Locate the cell with the specified text and output its (X, Y) center coordinate. 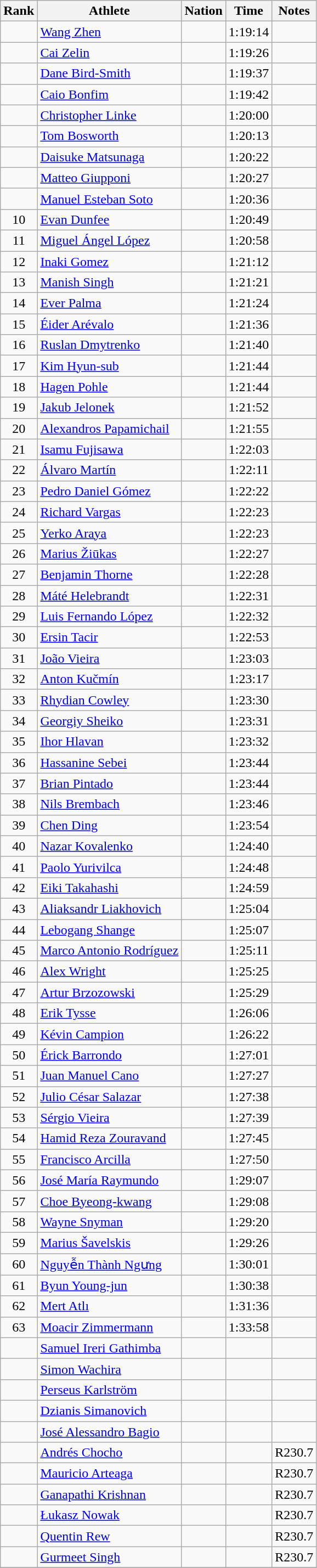
50 (19, 1055)
10 (19, 219)
Francisco Arcilla (110, 1159)
34 (19, 721)
1:26:22 (248, 1034)
1:26:06 (248, 1013)
45 (19, 951)
1:19:14 (248, 32)
Álvaro Martín (110, 470)
Sérgio Vieira (110, 1118)
1:23:17 (248, 679)
Rhydian Cowley (110, 700)
Marius Šavelskis (110, 1243)
Kévin Campion (110, 1034)
28 (19, 595)
33 (19, 700)
51 (19, 1076)
31 (19, 658)
Choe Byeong-kwang (110, 1201)
1:23:03 (248, 658)
1:24:48 (248, 867)
Isamu Fujisawa (110, 449)
58 (19, 1222)
Andrés Chocho (110, 1453)
1:30:01 (248, 1264)
Máté Helebrandt (110, 595)
32 (19, 679)
1:25:25 (248, 972)
Rank (19, 11)
39 (19, 825)
25 (19, 533)
1:19:26 (248, 53)
Nguyễn Thành Ngưng (110, 1264)
Alexandros Papamichail (110, 428)
12 (19, 262)
Evan Dunfee (110, 219)
1:21:52 (248, 408)
Benjamin Thorne (110, 574)
62 (19, 1306)
35 (19, 742)
1:21:12 (248, 262)
38 (19, 804)
Yerko Araya (110, 533)
Łukasz Nowak (110, 1515)
Hamid Reza Zouravand (110, 1138)
15 (19, 324)
Ganapathi Krishnan (110, 1494)
1:27:38 (248, 1097)
Marius Žiūkas (110, 554)
Erik Tysse (110, 1013)
Aliaksandr Liakhovich (110, 909)
1:21:24 (248, 303)
José María Raymundo (110, 1180)
1:22:53 (248, 638)
Chen Ding (110, 825)
37 (19, 783)
Hagen Pohle (110, 387)
Perseus Karlström (110, 1390)
Matteo Giupponi (110, 178)
1:27:39 (248, 1118)
Luis Fernando López (110, 617)
55 (19, 1159)
Daisuke Matsunaga (110, 157)
19 (19, 408)
1:23:30 (248, 700)
1:24:59 (248, 888)
Georgiy Sheiko (110, 721)
1:33:58 (248, 1327)
Dzianis Simanovich (110, 1411)
Inaki Gomez (110, 262)
1:22:03 (248, 449)
Tom Bosworth (110, 136)
Lebogang Shange (110, 930)
21 (19, 449)
56 (19, 1180)
1:24:40 (248, 846)
1:22:27 (248, 554)
Mauricio Arteaga (110, 1474)
Quentin Rew (110, 1536)
Ruslan Dmytrenko (110, 345)
1:20:27 (248, 178)
Éider Arévalo (110, 324)
1:23:54 (248, 825)
46 (19, 972)
Athlete (110, 11)
Jakub Jelonek (110, 408)
27 (19, 574)
Juan Manuel Cano (110, 1076)
1:27:50 (248, 1159)
Simon Wachira (110, 1369)
1:29:07 (248, 1180)
1:20:36 (248, 199)
João Vieira (110, 658)
Alex Wright (110, 972)
1:21:36 (248, 324)
1:29:26 (248, 1243)
17 (19, 366)
1:20:49 (248, 219)
59 (19, 1243)
1:22:28 (248, 574)
Érick Barrondo (110, 1055)
20 (19, 428)
61 (19, 1285)
44 (19, 930)
52 (19, 1097)
22 (19, 470)
47 (19, 992)
Artur Brzozowski (110, 992)
Hassanine Sebei (110, 763)
1:27:01 (248, 1055)
Pedro Daniel Gómez (110, 491)
Julio César Salazar (110, 1097)
Ihor Hlavan (110, 742)
Wayne Snyman (110, 1222)
1:25:11 (248, 951)
1:20:13 (248, 136)
Moacir Zimmermann (110, 1327)
43 (19, 909)
42 (19, 888)
54 (19, 1138)
1:22:11 (248, 470)
23 (19, 491)
1:21:55 (248, 428)
53 (19, 1118)
11 (19, 240)
Nils Brembach (110, 804)
30 (19, 638)
1:29:20 (248, 1222)
1:21:21 (248, 283)
Paolo Yurivilca (110, 867)
1:20:58 (248, 240)
1:29:08 (248, 1201)
1:22:22 (248, 491)
1:27:27 (248, 1076)
Notes (294, 11)
Nazar Kovalenko (110, 846)
Cai Zelin (110, 53)
1:20:00 (248, 115)
1:22:31 (248, 595)
57 (19, 1201)
1:31:36 (248, 1306)
1:25:04 (248, 909)
13 (19, 283)
18 (19, 387)
Byun Young-jun (110, 1285)
Brian Pintado (110, 783)
26 (19, 554)
24 (19, 512)
Nation (203, 11)
1:23:32 (248, 742)
Ersin Tacir (110, 638)
Eiki Takahashi (110, 888)
60 (19, 1264)
1:23:31 (248, 721)
48 (19, 1013)
Gurmeet Singh (110, 1557)
1:23:46 (248, 804)
49 (19, 1034)
Richard Vargas (110, 512)
Mert Atlı (110, 1306)
1:22:32 (248, 617)
José Alessandro Bagio (110, 1431)
Anton Kučmín (110, 679)
Manish Singh (110, 283)
Christopher Linke (110, 115)
40 (19, 846)
16 (19, 345)
36 (19, 763)
Manuel Esteban Soto (110, 199)
Wang Zhen (110, 32)
14 (19, 303)
1:21:40 (248, 345)
Ever Palma (110, 303)
Caio Bonfim (110, 94)
Samuel Ireri Gathimba (110, 1348)
63 (19, 1327)
1:27:45 (248, 1138)
41 (19, 867)
1:30:38 (248, 1285)
Kim Hyun-sub (110, 366)
Marco Antonio Rodríguez (110, 951)
1:19:37 (248, 74)
1:25:07 (248, 930)
1:19:42 (248, 94)
1:20:22 (248, 157)
Time (248, 11)
1:25:29 (248, 992)
29 (19, 617)
Miguel Ángel López (110, 240)
Dane Bird-Smith (110, 74)
